Return the [X, Y] coordinate for the center point of the cell that contains the specified text.  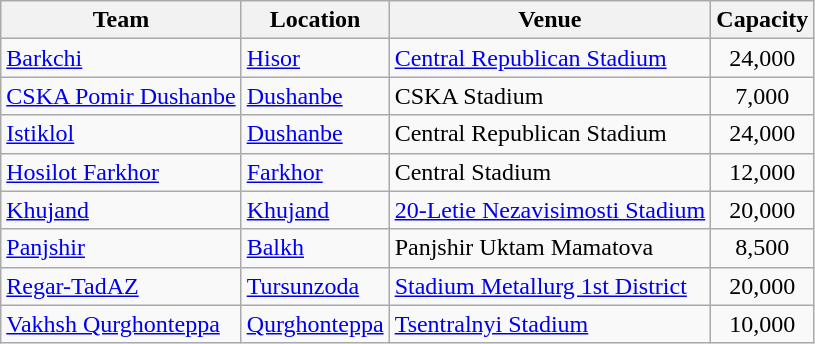
Stadium Metallurg 1st District [550, 286]
7,000 [762, 96]
Regar-TadAZ [121, 286]
Vakhsh Qurghonteppa [121, 324]
Panjshir Uktam Mamatova [550, 248]
Farkhor [315, 172]
20-Letie Nezavisimosti Stadium [550, 210]
Hisor [315, 58]
Team [121, 20]
Tursunzoda [315, 286]
Location [315, 20]
CSKA Stadium [550, 96]
Venue [550, 20]
Panjshir [121, 248]
Capacity [762, 20]
8,500 [762, 248]
Hosilot Farkhor [121, 172]
Tsentralnyi Stadium [550, 324]
Central Stadium [550, 172]
Balkh [315, 248]
Barkchi [121, 58]
Istiklol [121, 134]
Qurghonteppa [315, 324]
CSKA Pomir Dushanbe [121, 96]
10,000 [762, 324]
12,000 [762, 172]
